Provide the (x, y) coordinate of the cell's center where the given text is located.  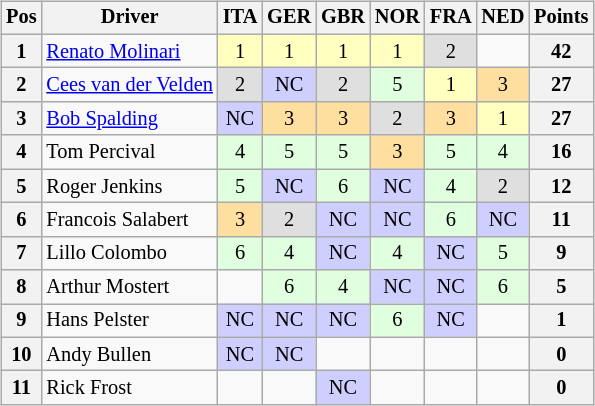
ITA (240, 18)
Points (561, 18)
NED (504, 18)
GBR (343, 18)
Arthur Mostert (129, 287)
42 (561, 51)
Driver (129, 18)
10 (21, 354)
12 (561, 186)
FRA (451, 18)
8 (21, 287)
Roger Jenkins (129, 186)
NOR (398, 18)
Hans Pelster (129, 321)
Pos (21, 18)
Renato Molinari (129, 51)
Francois Salabert (129, 220)
16 (561, 152)
GER (289, 18)
Andy Bullen (129, 354)
Rick Frost (129, 388)
Cees van der Velden (129, 85)
Bob Spalding (129, 119)
7 (21, 253)
Lillo Colombo (129, 253)
Tom Percival (129, 152)
